Extract the (x, y) coordinate from the center of the cell holding the provided text.  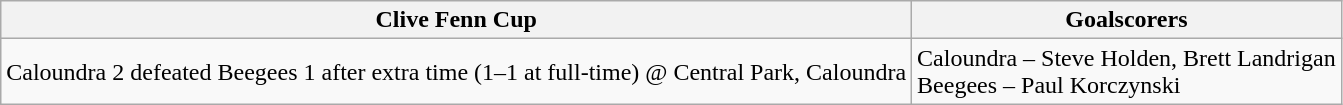
Goalscorers (1127, 20)
Caloundra 2 defeated Beegees 1 after extra time (1–1 at full-time) @ Central Park, Caloundra (456, 72)
Caloundra – Steve Holden, Brett LandriganBeegees – Paul Korczynski (1127, 72)
Clive Fenn Cup (456, 20)
